Scan for the cell matching the given text and deliver its (x, y) coordinate at center. 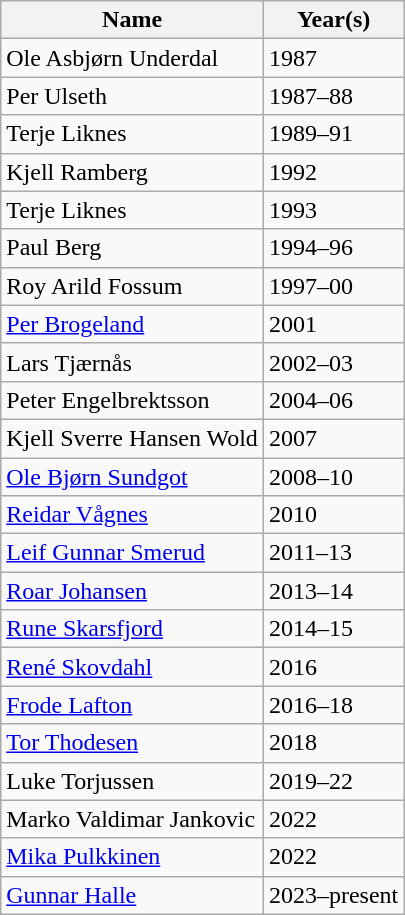
2019–22 (333, 781)
Year(s) (333, 20)
Paul Berg (132, 248)
Leif Gunnar Smerud (132, 553)
Rune Skarsfjord (132, 629)
Gunnar Halle (132, 895)
Mika Pulkkinen (132, 857)
2001 (333, 324)
René Skovdahl (132, 667)
Per Brogeland (132, 324)
2013–14 (333, 591)
1987–88 (333, 96)
2016 (333, 667)
Roy Arild Fossum (132, 286)
Per Ulseth (132, 96)
Roar Johansen (132, 591)
2010 (333, 515)
1997–00 (333, 286)
Kjell Ramberg (132, 172)
1993 (333, 210)
2018 (333, 743)
1989–91 (333, 134)
Tor Thodesen (132, 743)
1994–96 (333, 248)
Name (132, 20)
1992 (333, 172)
Luke Torjussen (132, 781)
Peter Engelbrektsson (132, 400)
Ole Asbjørn Underdal (132, 58)
2008–10 (333, 477)
2007 (333, 438)
2014–15 (333, 629)
2016–18 (333, 705)
Frode Lafton (132, 705)
Ole Bjørn Sundgot (132, 477)
2011–13 (333, 553)
2023–present (333, 895)
Lars Tjærnås (132, 362)
2002–03 (333, 362)
2004–06 (333, 400)
Marko Valdimar Jankovic (132, 819)
Reidar Vågnes (132, 515)
Kjell Sverre Hansen Wold (132, 438)
1987 (333, 58)
